Output the [X, Y] coordinate of the center of the cell containing the given text.  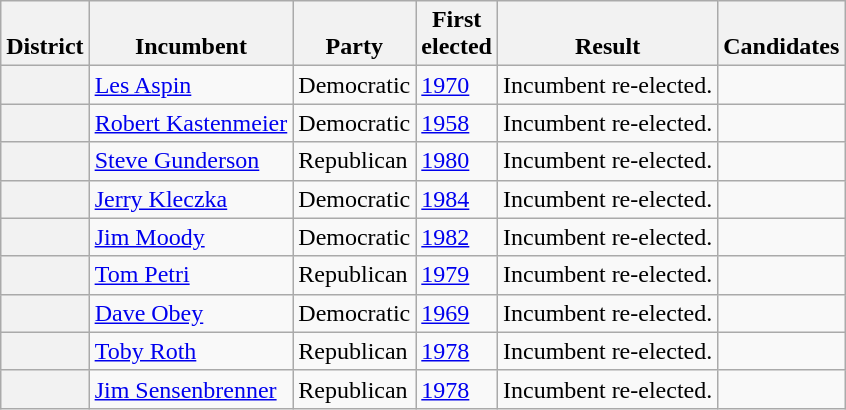
Candidates [782, 34]
Party [354, 34]
1969 [457, 313]
Robert Kastenmeier [191, 123]
Tom Petri [191, 275]
Incumbent [191, 34]
1979 [457, 275]
Dave Obey [191, 313]
Jim Moody [191, 237]
1970 [457, 85]
1958 [457, 123]
1980 [457, 161]
Result [607, 34]
Jim Sensenbrenner [191, 389]
Jerry Kleczka [191, 199]
District [45, 34]
Les Aspin [191, 85]
1984 [457, 199]
Firstelected [457, 34]
Toby Roth [191, 351]
1982 [457, 237]
Steve Gunderson [191, 161]
